Locate the cell with the specified text and output its [x, y] center coordinate. 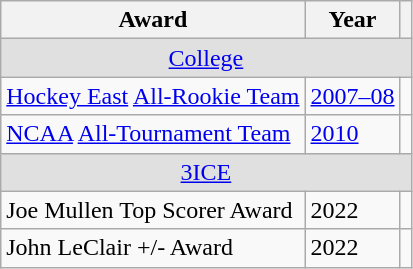
Joe Mullen Top Scorer Award [153, 210]
NCAA All-Tournament Team [153, 134]
College [206, 58]
Award [153, 20]
Year [352, 20]
John LeClair +/- Award [153, 248]
Hockey East All-Rookie Team [153, 96]
2010 [352, 134]
3ICE [206, 172]
2007–08 [352, 96]
